Locate the cell with the specified text and output its (x, y) center coordinate. 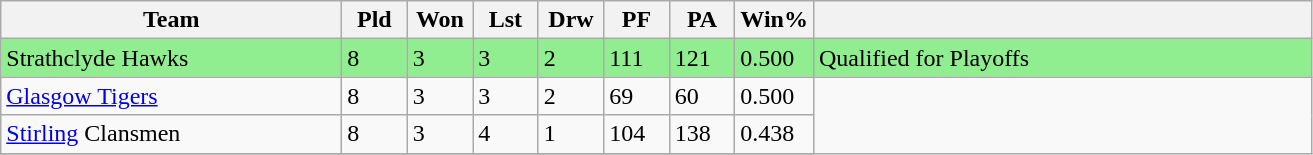
Drw (571, 20)
60 (702, 96)
0.438 (774, 134)
4 (506, 134)
PA (702, 20)
PF (637, 20)
Glasgow Tigers (172, 96)
Win% (774, 20)
138 (702, 134)
69 (637, 96)
Stirling Clansmen (172, 134)
Pld (375, 20)
1 (571, 134)
111 (637, 58)
Qualified for Playoffs (1062, 58)
121 (702, 58)
Strathclyde Hawks (172, 58)
Lst (506, 20)
Won (440, 20)
Team (172, 20)
104 (637, 134)
